Output the (X, Y) coordinate of the center of the cell containing the given text.  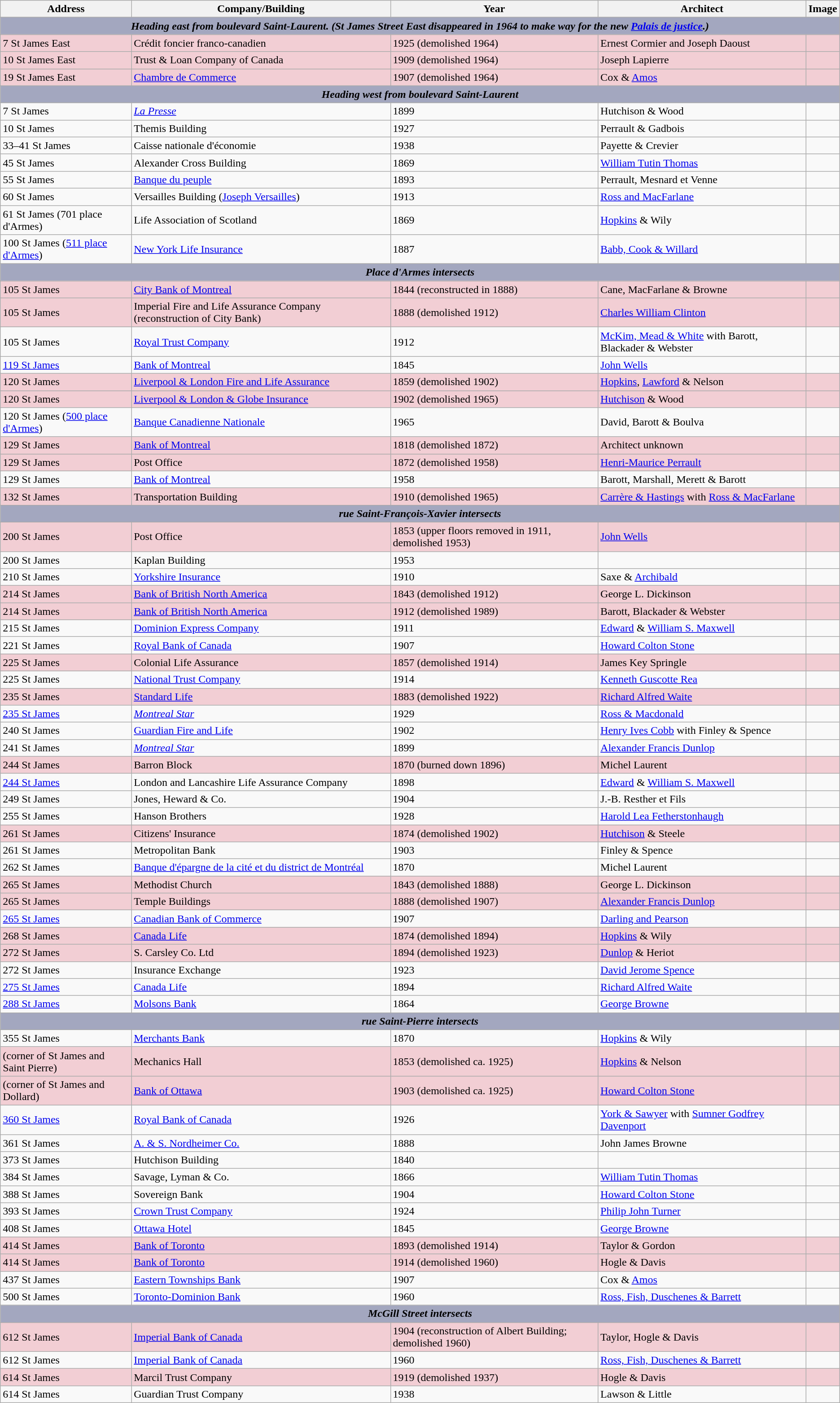
1840 (494, 1160)
1912 (demolished 1989) (494, 611)
1926 (494, 1119)
1912 (494, 342)
1903 (demolished ca. 1925) (494, 1091)
Address (66, 9)
Transportation Building (261, 496)
1902 (494, 731)
Ross & Macdonald (702, 714)
1925 (demolished 1964) (494, 43)
Dominion Express Company (261, 628)
393 St James (66, 1211)
Imperial Fire and Life Assurance Company (reconstruction of City Bank) (261, 312)
1864 (494, 1004)
215 St James (66, 628)
55 St James (66, 180)
1894 (demolished 1923) (494, 953)
Ernest Cormier and Joseph Daoust (702, 43)
437 St James (66, 1280)
241 St James (66, 748)
288 St James (66, 1004)
255 St James (66, 816)
New York Life Insurance (261, 250)
Guardian Fire and Life (261, 731)
1844 (reconstructed in 1888) (494, 289)
S. Carsley Co. Ltd (261, 953)
Alexander Cross Building (261, 162)
Philip John Turner (702, 1211)
James Key Springle (702, 662)
Place d'Armes intersects (420, 272)
Cane, MacFarlane & Browne (702, 289)
Payette & Crevier (702, 145)
1883 (demolished 1922) (494, 697)
1914 (demolished 1960) (494, 1263)
Harold Lea Fetherstonhaugh (702, 816)
(corner of St James and Dollard) (66, 1091)
210 St James (66, 577)
Banque Canadienne Nationale (261, 422)
McKim, Mead & White with Barott, Blackader & Webster (702, 342)
1866 (494, 1177)
Perrault & Gadbois (702, 128)
1965 (494, 422)
Company/Building (261, 9)
1853 (upper floors removed in 1911, demolished 1953) (494, 537)
La Presse (261, 111)
Caisse nationale d'économie (261, 145)
1874 (demolished 1902) (494, 833)
Heading east from boulevard Saint-Laurent. (St James Street East disappeared in 1964 to make way for the new Palais de justice.) (420, 26)
Canadian Bank of Commerce (261, 919)
rue Saint-François-Xavier intersects (420, 513)
33–41 St James (66, 145)
Carrère & Hastings with Ross & MacFarlane (702, 496)
City Bank of Montreal (261, 289)
388 St James (66, 1194)
Barott, Marshall, Merett & Barott (702, 479)
1911 (494, 628)
1914 (494, 680)
Architect unknown (702, 445)
1923 (494, 970)
Life Association of Scotland (261, 220)
Mechanics Hall (261, 1061)
1888 (demolished 1907) (494, 902)
1929 (494, 714)
1843 (demolished 1888) (494, 885)
Marcil Trust Company (261, 1377)
360 St James (66, 1119)
National Trust Company (261, 680)
Dunlop & Heriot (702, 953)
1887 (494, 250)
rue Saint-Pierre intersects (420, 1021)
(corner of St James and Saint Pierre) (66, 1061)
1843 (demolished 1912) (494, 594)
1888 (494, 1143)
Taylor & Gordon (702, 1245)
1910 (demolished 1965) (494, 496)
1818 (demolished 1872) (494, 445)
Finley & Spence (702, 851)
1874 (demolished 1894) (494, 936)
Chambre de Commerce (261, 77)
Perrault, Mesnard et Venne (702, 180)
1894 (494, 987)
Banque d'épargne de la cité et du district de Montréal (261, 868)
Ross and MacFarlane (702, 197)
1893 (494, 180)
19 St James East (66, 77)
Image (823, 9)
240 St James (66, 731)
7 St James East (66, 43)
1953 (494, 560)
Ottawa Hotel (261, 1228)
1909 (demolished 1964) (494, 60)
Lawson & Little (702, 1394)
1919 (demolished 1937) (494, 1377)
Liverpool & London Fire and Life Assurance (261, 382)
Guardian Trust Company (261, 1394)
Henry Ives Cobb with Finley & Spence (702, 731)
Toronto-Dominion Bank (261, 1297)
373 St James (66, 1160)
262 St James (66, 868)
1910 (494, 577)
York & Sawyer with Sumner Godfrey Davenport (702, 1119)
Insurance Exchange (261, 970)
David, Barott & Boulva (702, 422)
Standard Life (261, 697)
Colonial Life Assurance (261, 662)
1903 (494, 851)
Hanson Brothers (261, 816)
Trust & Loan Company of Canada (261, 60)
Molsons Bank (261, 1004)
408 St James (66, 1228)
100 St James (511 place d'Armes) (66, 250)
McGill Street intersects (420, 1314)
500 St James (66, 1297)
1898 (494, 782)
Henri-Maurice Perrault (702, 462)
1859 (demolished 1902) (494, 382)
Taylor, Hogle & Davis (702, 1337)
1857 (demolished 1914) (494, 662)
120 St James (500 place d'Armes) (66, 422)
Hutchison Building (261, 1160)
Citizens' Insurance (261, 833)
Babb, Cook & Willard (702, 250)
Year (494, 9)
Saxe & Archibald (702, 577)
384 St James (66, 1177)
1872 (demolished 1958) (494, 462)
1907 (demolished 1964) (494, 77)
Darling and Pearson (702, 919)
1853 (demolished ca. 1925) (494, 1061)
1888 (demolished 1912) (494, 312)
61 St James (701 place d'Armes) (66, 220)
119 St James (66, 365)
Charles William Clinton (702, 312)
Yorkshire Insurance (261, 577)
Architect (702, 9)
7 St James (66, 111)
Merchants Bank (261, 1038)
Barron Block (261, 765)
Barott, Blackader & Webster (702, 611)
221 St James (66, 645)
J.-B. Resther et Fils (702, 799)
Crédit foncier franco-canadien (261, 43)
60 St James (66, 197)
1928 (494, 816)
249 St James (66, 799)
1924 (494, 1211)
1870 (burned down 1896) (494, 765)
Metropolitan Bank (261, 851)
Savage, Lyman & Co. (261, 1177)
361 St James (66, 1143)
268 St James (66, 936)
Methodist Church (261, 885)
10 St James East (66, 60)
1893 (demolished 1914) (494, 1245)
Banque du peuple (261, 180)
Hutchison & Steele (702, 833)
1904 (reconstruction of Albert Building; demolished 1960) (494, 1337)
Crown Trust Company (261, 1211)
Heading west from boulevard Saint-Laurent (420, 94)
A. & S. Nordheimer Co. (261, 1143)
Hopkins & Nelson (702, 1061)
275 St James (66, 987)
Royal Trust Company (261, 342)
10 St James (66, 128)
132 St James (66, 496)
Themis Building (261, 128)
John James Browne (702, 1143)
Hopkins, Lawford & Nelson (702, 382)
Kenneth Guscotte Rea (702, 680)
Eastern Townships Bank (261, 1280)
London and Lancashire Life Assurance Company (261, 782)
Jones, Heward & Co. (261, 799)
Sovereign Bank (261, 1194)
1902 (demolished 1965) (494, 399)
Joseph Lapierre (702, 60)
Temple Buildings (261, 902)
Liverpool & London & Globe Insurance (261, 399)
355 St James (66, 1038)
1913 (494, 197)
David Jerome Spence (702, 970)
Versailles Building (Joseph Versailles) (261, 197)
Bank of Ottawa (261, 1091)
1927 (494, 128)
1958 (494, 479)
45 St James (66, 162)
Kaplan Building (261, 560)
